From the cell containing the given text, extract its center point as [x, y] coordinate. 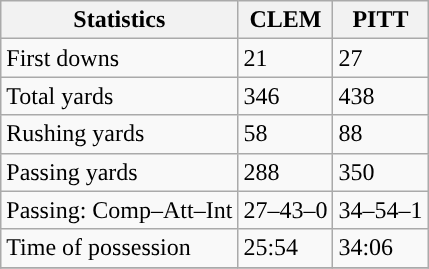
34–54–1 [380, 210]
Time of possession [120, 248]
438 [380, 96]
34:06 [380, 248]
PITT [380, 20]
88 [380, 134]
27 [380, 58]
350 [380, 172]
27–43–0 [286, 210]
25:54 [286, 248]
First downs [120, 58]
Passing: Comp–Att–Int [120, 210]
Rushing yards [120, 134]
58 [286, 134]
346 [286, 96]
288 [286, 172]
CLEM [286, 20]
Total yards [120, 96]
Statistics [120, 20]
Passing yards [120, 172]
21 [286, 58]
